Capture the cell that displays the provided text and extract its [x, y] central coordinate. 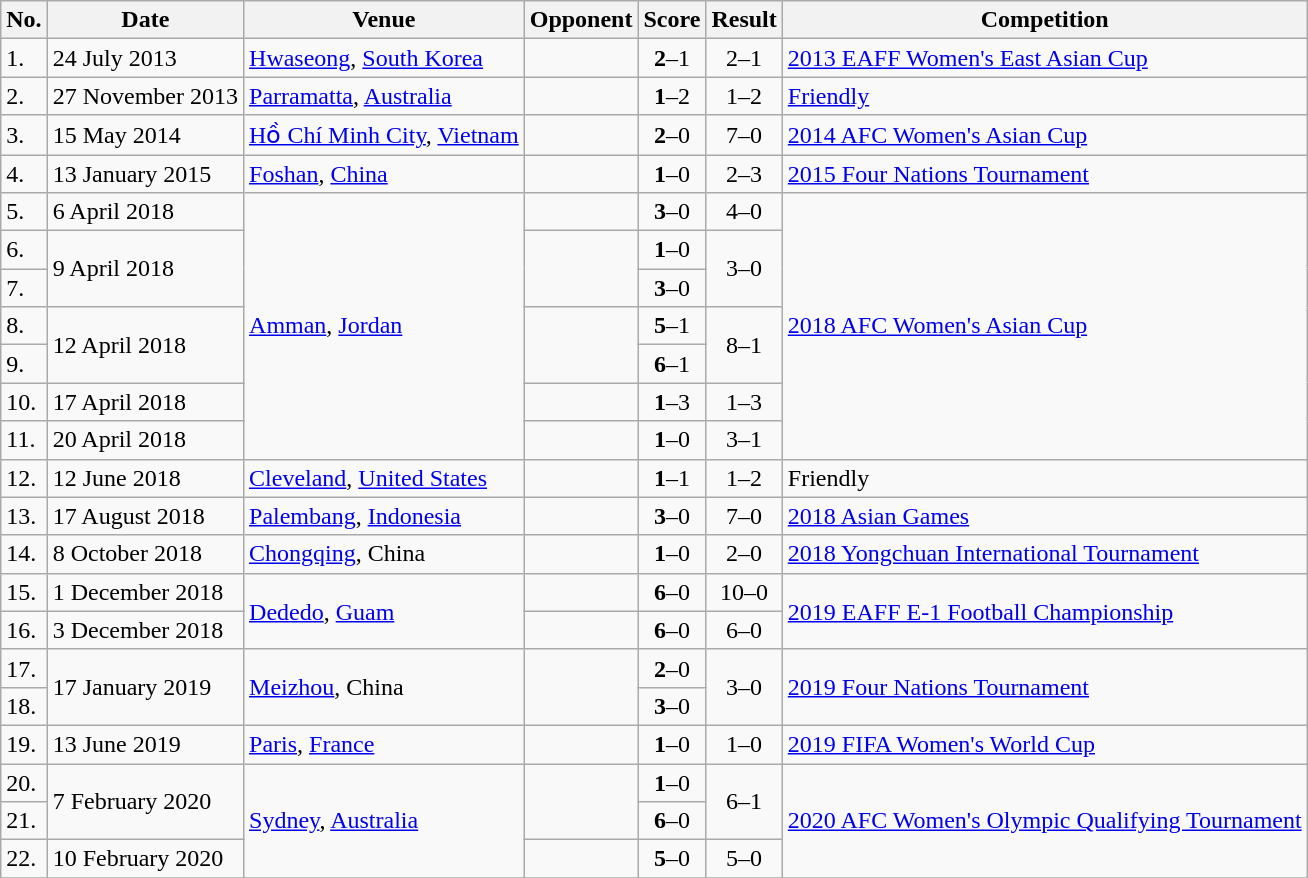
20 April 2018 [145, 440]
22. [24, 859]
1–1 [672, 478]
10 February 2020 [145, 859]
Sydney, Australia [384, 821]
7 February 2020 [145, 802]
9. [24, 364]
Hwaseong, South Korea [384, 58]
3–1 [744, 440]
Venue [384, 20]
8. [24, 326]
Hồ Chí Minh City, Vietnam [384, 135]
Competition [1044, 20]
5–1 [672, 326]
14. [24, 554]
Palembang, Indonesia [384, 516]
Dededo, Guam [384, 611]
No. [24, 20]
10. [24, 402]
13 June 2019 [145, 744]
2015 Four Nations Tournament [1044, 173]
17 August 2018 [145, 516]
7. [24, 288]
19. [24, 744]
1. [24, 58]
Parramatta, Australia [384, 96]
9 April 2018 [145, 269]
8–1 [744, 345]
Meizhou, China [384, 687]
2018 AFC Women's Asian Cup [1044, 326]
17 April 2018 [145, 402]
2–3 [744, 173]
5. [24, 212]
12 April 2018 [145, 345]
17. [24, 668]
11. [24, 440]
21. [24, 821]
2019 Four Nations Tournament [1044, 687]
Cleveland, United States [384, 478]
12 June 2018 [145, 478]
4. [24, 173]
3 December 2018 [145, 630]
Foshan, China [384, 173]
13 January 2015 [145, 173]
10–0 [744, 592]
Amman, Jordan [384, 326]
16. [24, 630]
2014 AFC Women's Asian Cup [1044, 135]
Chongqing, China [384, 554]
27 November 2013 [145, 96]
Opponent [581, 20]
Paris, France [384, 744]
4–0 [744, 212]
15 May 2014 [145, 135]
1 December 2018 [145, 592]
12. [24, 478]
6. [24, 250]
24 July 2013 [145, 58]
3. [24, 135]
2. [24, 96]
Result [744, 20]
15. [24, 592]
20. [24, 783]
Score [672, 20]
2019 EAFF E-1 Football Championship [1044, 611]
17 January 2019 [145, 687]
13. [24, 516]
8 October 2018 [145, 554]
2018 Asian Games [1044, 516]
2019 FIFA Women's World Cup [1044, 744]
6 April 2018 [145, 212]
2013 EAFF Women's East Asian Cup [1044, 58]
2020 AFC Women's Olympic Qualifying Tournament [1044, 821]
2018 Yongchuan International Tournament [1044, 554]
18. [24, 706]
Date [145, 20]
